Detect which cell encompasses the target text, then output its (X, Y) center coordinate. 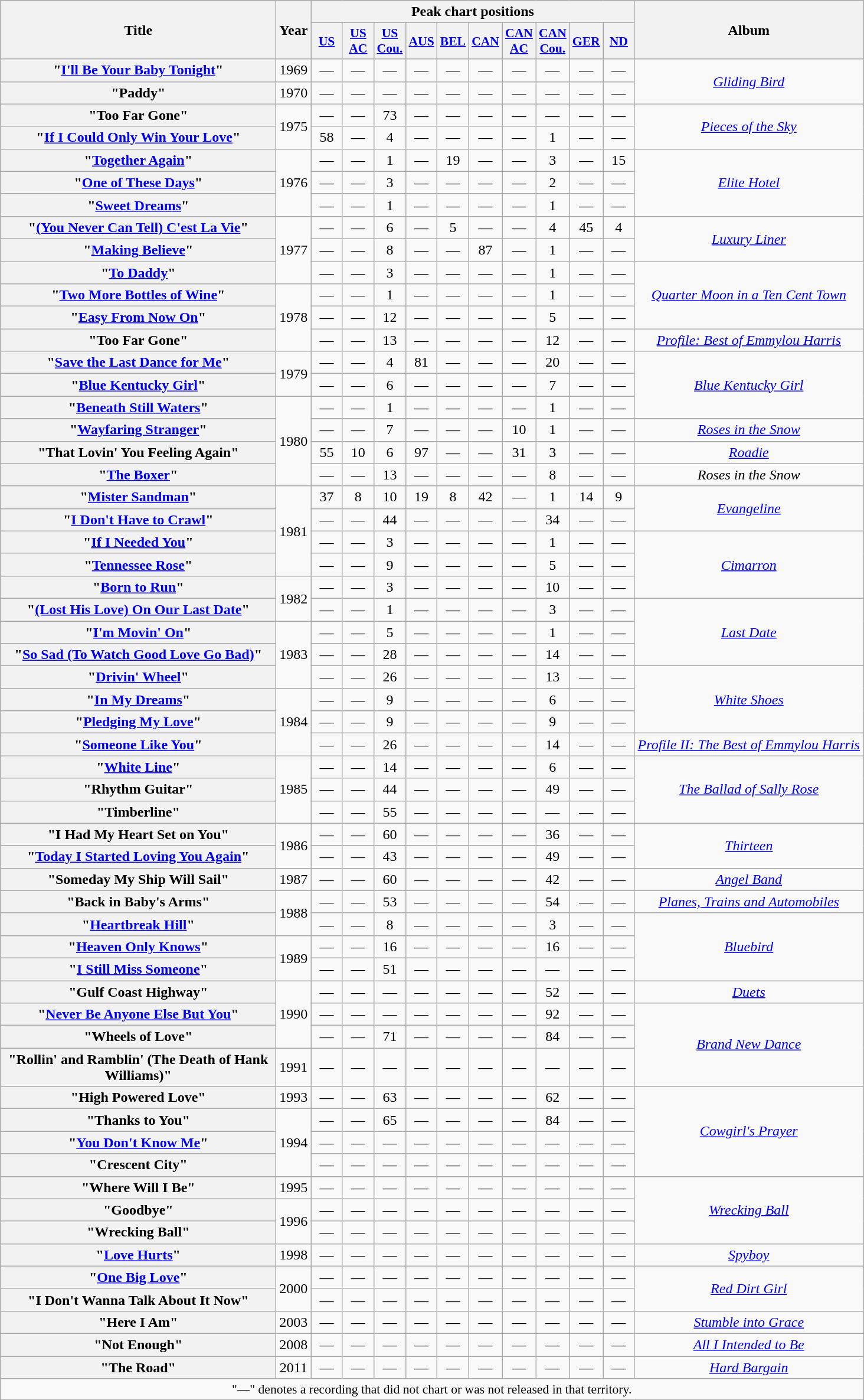
2011 (294, 1367)
USCou. (390, 41)
1988 (294, 913)
Cowgirl's Prayer (748, 1131)
"Not Enough" (138, 1344)
"I Had My Heart Set on You" (138, 834)
"Born to Run" (138, 587)
1980 (294, 441)
"Beneath Still Waters" (138, 407)
Pieces of the Sky (748, 126)
"Love Hurts" (138, 1255)
Title (138, 30)
1982 (294, 598)
"Easy From Now On" (138, 318)
CANCou. (552, 41)
"I Don't Wanna Talk About It Now" (138, 1300)
"Rhythm Guitar" (138, 789)
54 (552, 902)
"High Powered Love" (138, 1098)
Peak chart positions (473, 12)
"To Daddy" (138, 272)
CANAC (519, 41)
"One of These Days" (138, 182)
"Wayfaring Stranger" (138, 430)
Red Dirt Girl (748, 1288)
White Shoes (748, 700)
"Today I Started Loving You Again" (138, 857)
Brand New Dance (748, 1045)
Planes, Trains and Automobiles (748, 902)
Year (294, 30)
AUS (421, 41)
Profile: Best of Emmylou Harris (748, 340)
ND (618, 41)
87 (485, 250)
62 (552, 1098)
1976 (294, 182)
45 (587, 227)
51 (390, 969)
"Sweet Dreams" (138, 205)
2000 (294, 1288)
"Blue Kentucky Girl" (138, 385)
"I'll Be Your Baby Tonight" (138, 70)
CAN (485, 41)
71 (390, 1037)
"If I Needed You" (138, 542)
"I Don't Have to Crawl" (138, 520)
Album (748, 30)
Wrecking Ball (748, 1210)
1998 (294, 1255)
"Save the Last Dance for Me" (138, 363)
63 (390, 1098)
15 (618, 160)
"Rollin' and Ramblin' (The Death of Hank Williams)" (138, 1068)
1981 (294, 531)
"I'm Movin' On" (138, 632)
1979 (294, 374)
34 (552, 520)
"Wrecking Ball" (138, 1232)
52 (552, 991)
1994 (294, 1143)
1984 (294, 722)
"In My Dreams" (138, 700)
"The Road" (138, 1367)
"Back in Baby's Arms" (138, 902)
1985 (294, 789)
"One Big Love" (138, 1277)
73 (390, 115)
28 (390, 655)
"(Lost His Love) On Our Last Date" (138, 609)
1978 (294, 318)
58 (327, 138)
Thirteen (748, 846)
BEL (453, 41)
65 (390, 1120)
"Here I Am" (138, 1322)
20 (552, 363)
31 (519, 452)
"Goodbye" (138, 1210)
43 (390, 857)
1969 (294, 70)
"Pledging My Love" (138, 722)
1991 (294, 1068)
US (327, 41)
1993 (294, 1098)
Angel Band (748, 879)
1975 (294, 126)
Elite Hotel (748, 182)
"So Sad (To Watch Good Love Go Bad)" (138, 655)
53 (390, 902)
"That Lovin' You Feeling Again" (138, 452)
1989 (294, 958)
"Someone Like You" (138, 745)
"Gulf Coast Highway" (138, 991)
"Together Again" (138, 160)
"Two More Bottles of Wine" (138, 295)
Evangeline (748, 508)
"—" denotes a recording that did not chart or was not released in that territory. (432, 1389)
"Someday My Ship Will Sail" (138, 879)
"Tennessee Rose" (138, 564)
"Never Be Anyone Else But You" (138, 1014)
1970 (294, 93)
1990 (294, 1014)
Blue Kentucky Girl (748, 385)
"Timberline" (138, 812)
2 (552, 182)
All I Intended to Be (748, 1344)
USAC (358, 41)
"Crescent City" (138, 1165)
1983 (294, 655)
Luxury Liner (748, 239)
"Heaven Only Knows" (138, 947)
37 (327, 497)
"(You Never Can Tell) C'est La Vie" (138, 227)
"Where Will I Be" (138, 1187)
2003 (294, 1322)
1996 (294, 1221)
"If I Could Only Win Your Love" (138, 138)
Gliding Bird (748, 81)
Stumble into Grace (748, 1322)
1995 (294, 1187)
Roadie (748, 452)
"Mister Sandman" (138, 497)
Spyboy (748, 1255)
97 (421, 452)
"Making Believe" (138, 250)
"You Don't Know Me" (138, 1143)
92 (552, 1014)
Profile II: The Best of Emmylou Harris (748, 745)
"White Line" (138, 767)
1986 (294, 846)
"Wheels of Love" (138, 1037)
1977 (294, 250)
"Paddy" (138, 93)
81 (421, 363)
Quarter Moon in a Ten Cent Town (748, 295)
"I Still Miss Someone" (138, 969)
"Heartbreak Hill" (138, 924)
Last Date (748, 632)
"Drivin' Wheel" (138, 677)
Bluebird (748, 947)
Cimarron (748, 564)
Hard Bargain (748, 1367)
"Thanks to You" (138, 1120)
GER (587, 41)
The Ballad of Sally Rose (748, 789)
Duets (748, 991)
1987 (294, 879)
2008 (294, 1344)
36 (552, 834)
"The Boxer" (138, 475)
